Return the (X, Y) coordinate for the center point of the cell that contains the specified text.  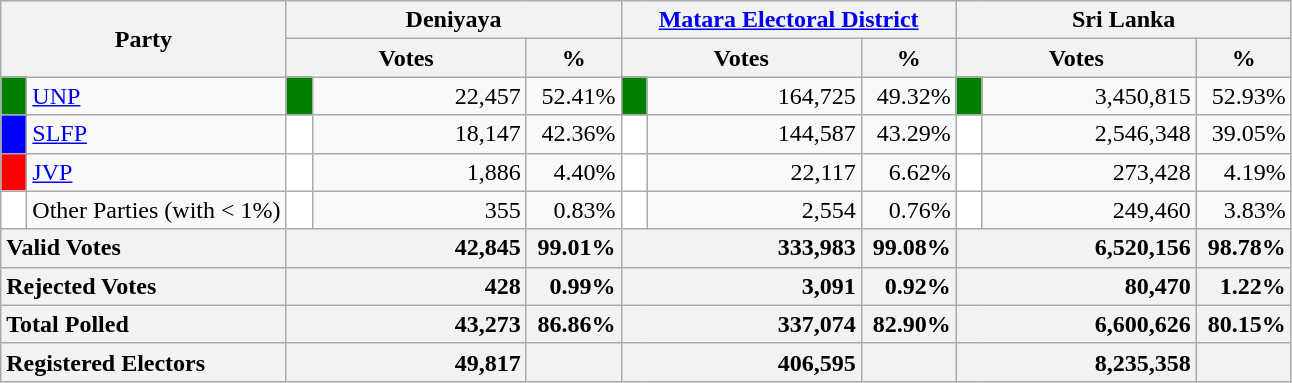
406,595 (741, 362)
0.92% (908, 286)
Rejected Votes (144, 286)
4.19% (1244, 172)
52.93% (1244, 96)
99.08% (908, 248)
1.22% (1244, 286)
Sri Lanka (1124, 20)
428 (406, 286)
3,450,815 (1089, 96)
JVP (156, 172)
43,273 (406, 324)
86.86% (574, 324)
22,457 (419, 96)
4.40% (574, 172)
1,886 (419, 172)
49,817 (406, 362)
Registered Electors (144, 362)
99.01% (574, 248)
144,587 (754, 134)
39.05% (1244, 134)
6,600,626 (1076, 324)
Valid Votes (144, 248)
98.78% (1244, 248)
6,520,156 (1076, 248)
6.62% (908, 172)
SLFP (156, 134)
2,554 (754, 210)
3,091 (741, 286)
18,147 (419, 134)
80,470 (1076, 286)
8,235,358 (1076, 362)
Total Polled (144, 324)
49.32% (908, 96)
82.90% (908, 324)
UNP (156, 96)
2,546,348 (1089, 134)
337,074 (741, 324)
164,725 (754, 96)
42,845 (406, 248)
42.36% (574, 134)
52.41% (574, 96)
333,983 (741, 248)
249,460 (1089, 210)
80.15% (1244, 324)
355 (419, 210)
273,428 (1089, 172)
3.83% (1244, 210)
Matara Electoral District (788, 20)
22,117 (754, 172)
Other Parties (with < 1%) (156, 210)
0.99% (574, 286)
0.83% (574, 210)
Party (144, 39)
Deniyaya (454, 20)
43.29% (908, 134)
0.76% (908, 210)
